Capture the cell that displays the provided text and extract its (X, Y) central coordinate. 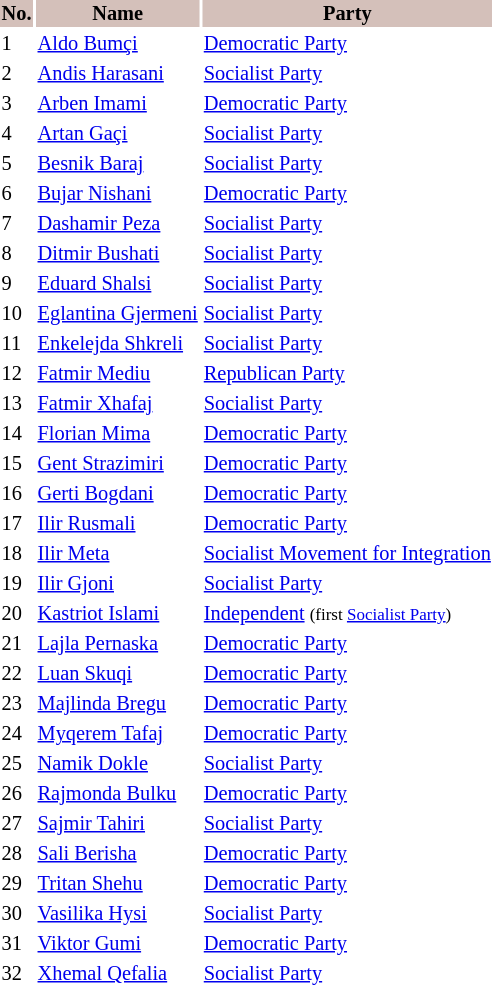
6 (16, 194)
Sajmir Tahiri (118, 824)
14 (16, 434)
Tritan Shehu (118, 884)
Vasilika Hysi (118, 914)
Gerti Bogdani (118, 494)
Luan Skuqi (118, 674)
25 (16, 764)
Andis Harasani (118, 74)
13 (16, 404)
Arben Imami (118, 104)
Artan Gaçi (118, 134)
Rajmonda Bulku (118, 794)
Myqerem Tafaj (118, 734)
1 (16, 44)
11 (16, 344)
21 (16, 644)
8 (16, 254)
Gent Strazimiri (118, 464)
Kastriot Islami (118, 614)
Dashamir Peza (118, 224)
22 (16, 674)
28 (16, 854)
2 (16, 74)
Sali Berisha (118, 854)
17 (16, 524)
Bujar Nishani (118, 194)
15 (16, 464)
Ilir Meta (118, 554)
Eglantina Gjermeni (118, 314)
Enkelejda Shkreli (118, 344)
16 (16, 494)
27 (16, 824)
29 (16, 884)
24 (16, 734)
Besnik Baraj (118, 164)
30 (16, 914)
Aldo Bumçi (118, 44)
Independent (first Socialist Party) (347, 614)
Ilir Rusmali (118, 524)
Name (118, 14)
18 (16, 554)
Party (347, 14)
Lajla Pernaska (118, 644)
12 (16, 374)
23 (16, 704)
Socialist Movement for Integration (347, 554)
No. (16, 14)
9 (16, 284)
7 (16, 224)
Republican Party (347, 374)
Namik Dokle (118, 764)
Viktor Gumi (118, 944)
26 (16, 794)
Fatmir Mediu (118, 374)
Ilir Gjoni (118, 584)
4 (16, 134)
Florian Mima (118, 434)
3 (16, 104)
Eduard Shalsi (118, 284)
Majlinda Bregu (118, 704)
Fatmir Xhafaj (118, 404)
5 (16, 164)
31 (16, 944)
20 (16, 614)
19 (16, 584)
10 (16, 314)
Ditmir Bushati (118, 254)
